Return [x, y] of the center of cell containing provided text 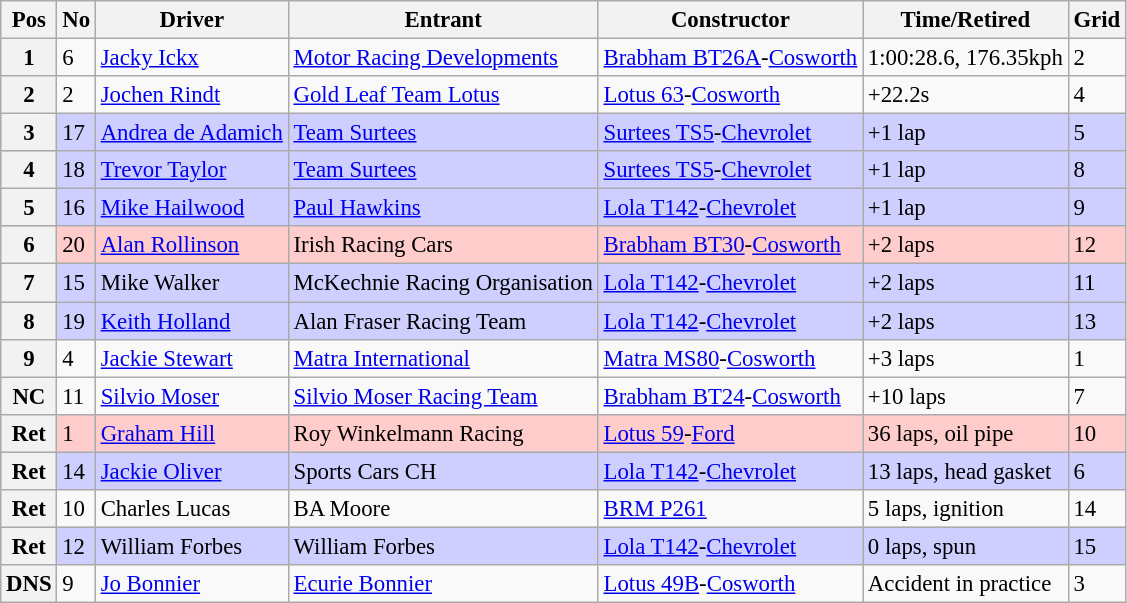
36 laps, oil pipe [966, 433]
Brabham BT30-Cosworth [730, 245]
DNS [29, 584]
Driver [192, 20]
No [76, 20]
0 laps, spun [966, 546]
Entrant [443, 20]
Sports Cars CH [443, 471]
Lotus 49B-Cosworth [730, 584]
Jochen Rindt [192, 95]
Pos [29, 20]
Andrea de Adamich [192, 133]
BRM P261 [730, 509]
Lotus 59-Ford [730, 433]
Alan Rollinson [192, 245]
Silvio Moser Racing Team [443, 396]
1:00:28.6, 176.35kph [966, 58]
13 [1096, 321]
Matra MS80-Cosworth [730, 358]
Gold Leaf Team Lotus [443, 95]
Charles Lucas [192, 509]
Constructor [730, 20]
Jackie Oliver [192, 471]
+10 laps [966, 396]
Lotus 63-Cosworth [730, 95]
Jackie Stewart [192, 358]
BA Moore [443, 509]
Keith Holland [192, 321]
Trevor Taylor [192, 170]
18 [76, 170]
17 [76, 133]
Silvio Moser [192, 396]
Time/Retired [966, 20]
McKechnie Racing Organisation [443, 283]
Grid [1096, 20]
13 laps, head gasket [966, 471]
Graham Hill [192, 433]
Accident in practice [966, 584]
Jacky Ickx [192, 58]
Paul Hawkins [443, 208]
NC [29, 396]
Ecurie Bonnier [443, 584]
+22.2s [966, 95]
Roy Winkelmann Racing [443, 433]
Mike Walker [192, 283]
16 [76, 208]
Brabham BT24-Cosworth [730, 396]
19 [76, 321]
Alan Fraser Racing Team [443, 321]
20 [76, 245]
Motor Racing Developments [443, 58]
Matra International [443, 358]
Irish Racing Cars [443, 245]
Brabham BT26A-Cosworth [730, 58]
Mike Hailwood [192, 208]
5 laps, ignition [966, 509]
+3 laps [966, 358]
Jo Bonnier [192, 584]
